Detect which cell encompasses the target text, then output its [x, y] center coordinate. 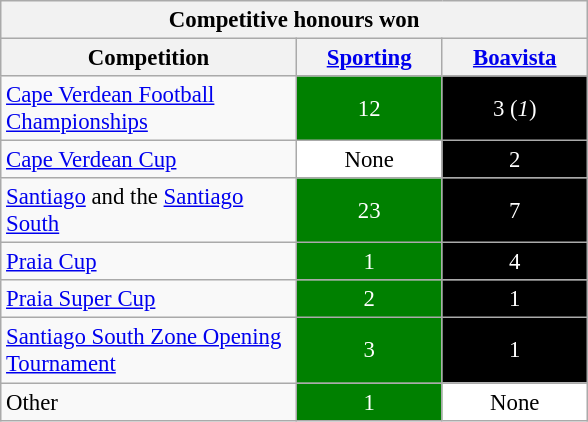
23 [369, 210]
Boavista [515, 58]
Sporting [369, 58]
Praia Cup [149, 262]
Other [149, 402]
Competitive honours won [294, 20]
Santiago South Zone Opening Tournament [149, 350]
7 [515, 210]
Praia Super Cup [149, 299]
3 (1) [515, 108]
Competition [149, 58]
4 [515, 262]
3 [369, 350]
Cape Verdean Football Championships [149, 108]
Santiago and the Santiago South [149, 210]
12 [369, 108]
Cape Verdean Cup [149, 160]
